Provide the [X, Y] coordinate of the cell's center where the given text is located.  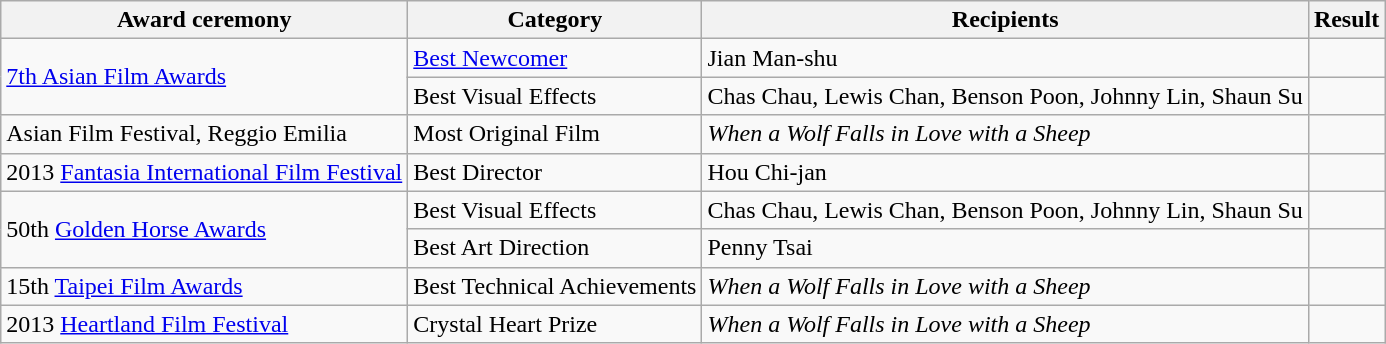
Asian Film Festival, Reggio Emilia [204, 134]
Best Director [555, 172]
Hou Chi-jan [1005, 172]
2013 Heartland Film Festival [204, 324]
Best Technical Achievements [555, 286]
Category [555, 20]
Jian Man-shu [1005, 58]
2013 Fantasia International Film Festival [204, 172]
50th Golden Horse Awards [204, 229]
Best Art Direction [555, 248]
Recipients [1005, 20]
7th Asian Film Awards [204, 77]
Most Original Film [555, 134]
Penny Tsai [1005, 248]
15th Taipei Film Awards [204, 286]
Best Newcomer [555, 58]
Award ceremony [204, 20]
Result [1346, 20]
Crystal Heart Prize [555, 324]
